Output the (X, Y) coordinate of the center of the cell containing the given text.  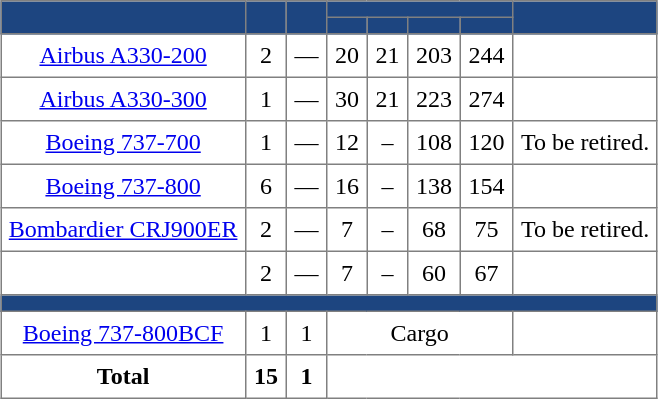
Cargo (420, 333)
120 (486, 143)
60 (434, 273)
Boeing 737-800 (124, 186)
Boeing 737-700 (124, 143)
223 (434, 99)
154 (486, 186)
75 (486, 230)
Boeing 737-800BCF (124, 333)
274 (486, 99)
Bombardier CRJ900ER (124, 230)
6 (266, 186)
138 (434, 186)
Total (124, 377)
68 (434, 230)
108 (434, 143)
Airbus A330-300 (124, 99)
Airbus A330-200 (124, 56)
30 (347, 99)
16 (347, 186)
67 (486, 273)
203 (434, 56)
20 (347, 56)
244 (486, 56)
12 (347, 143)
15 (266, 377)
